Output the [X, Y] coordinate of the center of the cell containing the given text.  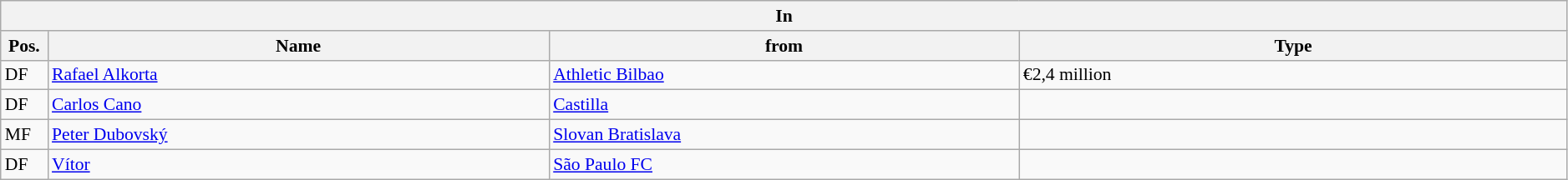
Carlos Cano [298, 105]
In [784, 16]
São Paulo FC [784, 164]
Name [298, 46]
Castilla [784, 105]
Athletic Bilbao [784, 75]
from [784, 46]
MF [24, 135]
€2,4 million [1293, 75]
Pos. [24, 46]
Rafael Alkorta [298, 75]
Type [1293, 46]
Vítor [298, 164]
Slovan Bratislava [784, 135]
Peter Dubovský [298, 135]
